Output the (X, Y) coordinate of the center of the cell containing the given text.  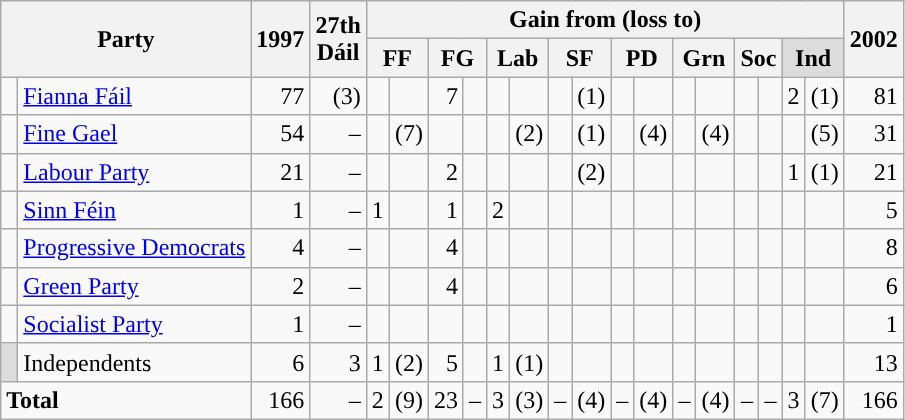
8 (874, 248)
Progressive Democrats (134, 248)
54 (280, 134)
PD (642, 58)
Socialist Party (134, 324)
1997 (280, 39)
Labour Party (134, 172)
31 (874, 134)
Grn (704, 58)
Fine Gael (134, 134)
Soc (758, 58)
7 (446, 96)
77 (280, 96)
Sinn Féin (134, 210)
Green Party (134, 286)
81 (874, 96)
(5) (824, 134)
Ind (813, 58)
Fianna Fáil (134, 96)
27thDáil (338, 39)
Total (126, 400)
SF (580, 58)
Party (126, 39)
Gain from (loss to) (605, 20)
13 (874, 362)
FF (397, 58)
23 (446, 400)
FG (457, 58)
Independents (134, 362)
(9) (408, 400)
2002 (874, 39)
Lab (518, 58)
